Search for the cell housing the specified text and yield its (x, y) center coordinate. 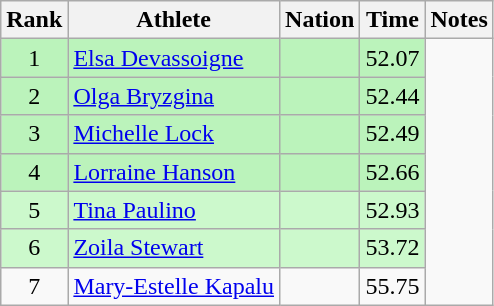
Olga Bryzgina (174, 96)
Notes (459, 20)
Lorraine Hanson (174, 172)
Mary-Estelle Kapalu (174, 286)
5 (34, 210)
3 (34, 134)
6 (34, 248)
52.93 (392, 210)
52.66 (392, 172)
52.44 (392, 96)
Time (392, 20)
Athlete (174, 20)
7 (34, 286)
55.75 (392, 286)
53.72 (392, 248)
Zoila Stewart (174, 248)
1 (34, 58)
Michelle Lock (174, 134)
52.07 (392, 58)
Rank (34, 20)
2 (34, 96)
Nation (320, 20)
4 (34, 172)
Elsa Devassoigne (174, 58)
52.49 (392, 134)
Tina Paulino (174, 210)
